Locate the cell with the specified text and output its [x, y] center coordinate. 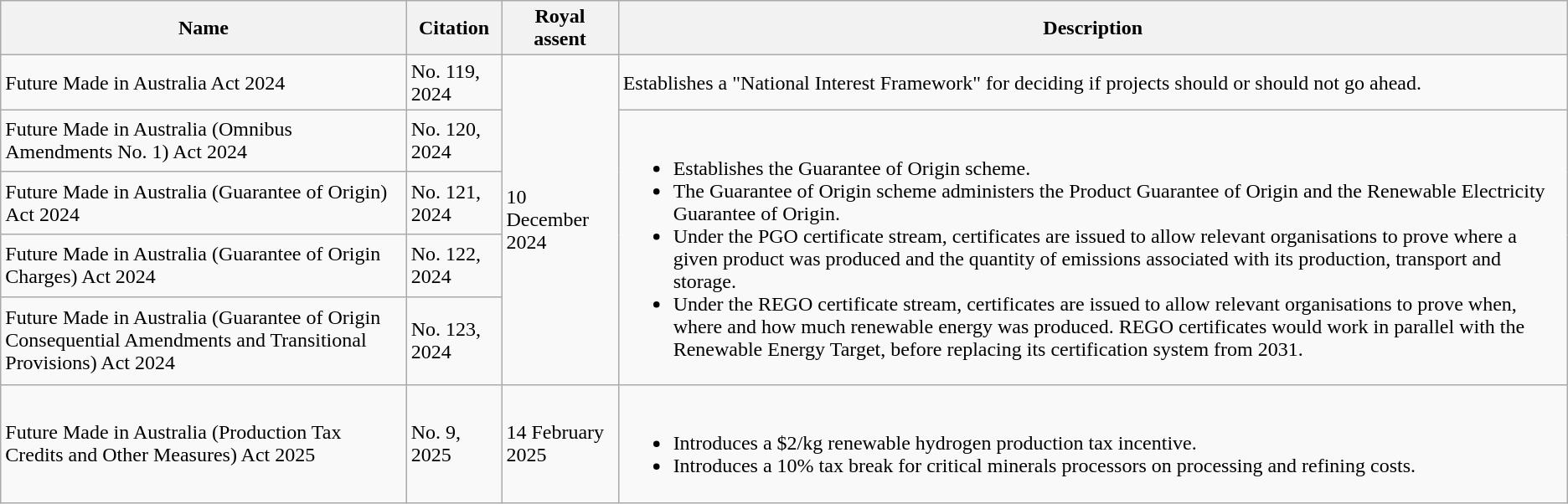
10 December 2024 [560, 220]
Future Made in Australia (Guarantee of Origin) Act 2024 [204, 203]
Citation [454, 28]
Establishes a "National Interest Framework" for deciding if projects should or should not go ahead. [1092, 82]
Future Made in Australia (Guarantee of Origin Consequential Amendments and Transitional Provisions) Act 2024 [204, 340]
No. 119, 2024 [454, 82]
Royal assent [560, 28]
No. 123, 2024 [454, 340]
14 February 2025 [560, 444]
No. 120, 2024 [454, 141]
No. 9, 2025 [454, 444]
No. 121, 2024 [454, 203]
Future Made in Australia (Guarantee of Origin Charges) Act 2024 [204, 266]
Description [1092, 28]
Name [204, 28]
Future Made in Australia (Omnibus Amendments No. 1) Act 2024 [204, 141]
No. 122, 2024 [454, 266]
Future Made in Australia (Production Tax Credits and Other Measures) Act 2025 [204, 444]
Future Made in Australia Act 2024 [204, 82]
